Search for the cell housing the specified text and yield its (X, Y) center coordinate. 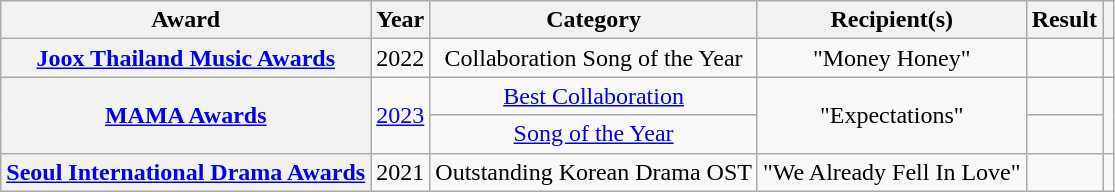
Year (400, 20)
Seoul International Drama Awards (186, 172)
Award (186, 20)
"Expectations" (892, 115)
Category (594, 20)
"We Already Fell In Love" (892, 172)
Recipient(s) (892, 20)
2022 (400, 58)
Best Collaboration (594, 96)
2023 (400, 115)
MAMA Awards (186, 115)
Result (1064, 20)
Collaboration Song of the Year (594, 58)
Song of the Year (594, 134)
Outstanding Korean Drama OST (594, 172)
"Money Honey" (892, 58)
2021 (400, 172)
Joox Thailand Music Awards (186, 58)
